Extract the (x, y) coordinate from the center of the cell holding the provided text.  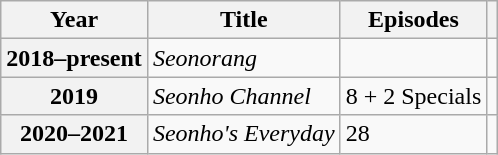
Seonho Channel (244, 96)
Episodes (414, 20)
28 (414, 134)
Seonho's Everyday (244, 134)
2020–2021 (74, 134)
2018–present (74, 58)
Seonorang (244, 58)
2019 (74, 96)
Title (244, 20)
8 + 2 Specials (414, 96)
Year (74, 20)
